Pinpoint the cell where the given text exists, returning its [X, Y] midpoint coordinate. 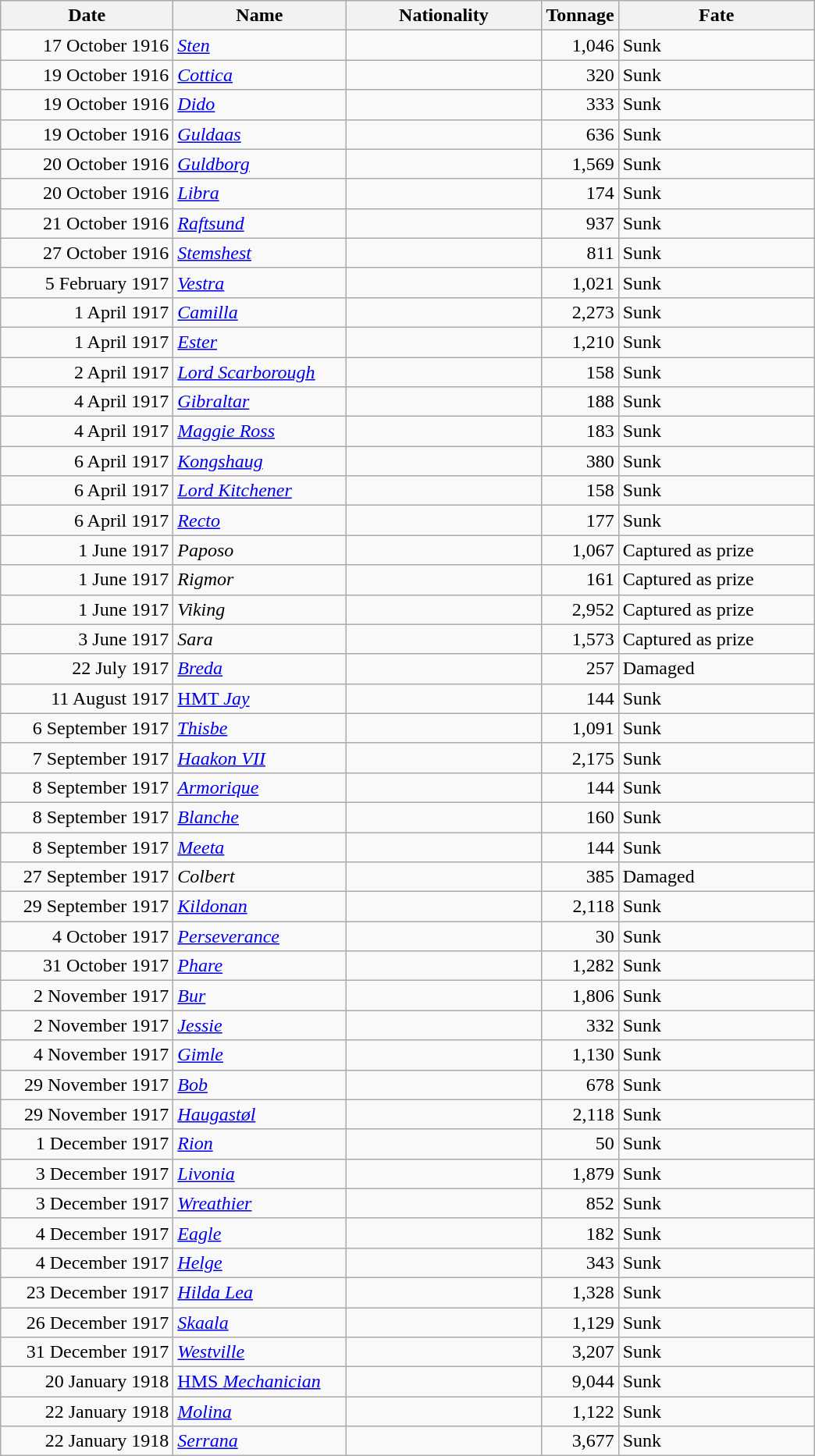
385 [580, 877]
1,573 [580, 639]
11 August 1917 [87, 698]
2,952 [580, 609]
Libra [259, 194]
Thisbe [259, 728]
1,091 [580, 728]
1,046 [580, 45]
Skaala [259, 1323]
Helge [259, 1262]
1,129 [580, 1323]
2 April 1917 [87, 372]
Vestra [259, 282]
Gimle [259, 1055]
Wreathier [259, 1203]
1,021 [580, 282]
Livonia [259, 1174]
Phare [259, 966]
Viking [259, 609]
Lord Scarborough [259, 372]
27 October 1916 [87, 253]
Rigmor [259, 580]
Camilla [259, 312]
6 September 1917 [87, 728]
636 [580, 134]
380 [580, 461]
1,122 [580, 1412]
27 September 1917 [87, 877]
343 [580, 1262]
Eagle [259, 1233]
Guldaas [259, 134]
Perseverance [259, 936]
Recto [259, 520]
937 [580, 223]
Paposo [259, 550]
2,175 [580, 758]
177 [580, 520]
Raftsund [259, 223]
Bur [259, 996]
50 [580, 1144]
31 December 1917 [87, 1352]
852 [580, 1203]
1,130 [580, 1055]
Ester [259, 342]
HMS Mechanician [259, 1382]
HMT Jay [259, 698]
Fate [717, 16]
4 October 1917 [87, 936]
333 [580, 105]
9,044 [580, 1382]
21 October 1916 [87, 223]
22 July 1917 [87, 669]
Haugastøl [259, 1114]
1 December 1917 [87, 1144]
17 October 1916 [87, 45]
Rion [259, 1144]
Serrana [259, 1441]
1,210 [580, 342]
257 [580, 669]
320 [580, 75]
Hilda Lea [259, 1292]
Armorique [259, 787]
Colbert [259, 877]
1,879 [580, 1174]
Kongshaug [259, 461]
23 December 1917 [87, 1292]
Sten [259, 45]
7 September 1917 [87, 758]
Meeta [259, 847]
811 [580, 253]
Nationality [443, 16]
Cottica [259, 75]
Molina [259, 1412]
174 [580, 194]
20 January 1918 [87, 1382]
1,067 [580, 550]
Bob [259, 1085]
4 November 1917 [87, 1055]
Maggie Ross [259, 431]
26 December 1917 [87, 1323]
Dido [259, 105]
3,207 [580, 1352]
Date [87, 16]
Haakon VII [259, 758]
31 October 1917 [87, 966]
Stemshest [259, 253]
188 [580, 402]
Tonnage [580, 16]
1,806 [580, 996]
3 June 1917 [87, 639]
1,328 [580, 1292]
Name [259, 16]
Guldborg [259, 164]
Breda [259, 669]
1,569 [580, 164]
5 February 1917 [87, 282]
182 [580, 1233]
30 [580, 936]
183 [580, 431]
Blanche [259, 817]
Kildonan [259, 907]
Gibraltar [259, 402]
Westville [259, 1352]
2,273 [580, 312]
3,677 [580, 1441]
29 September 1917 [87, 907]
Jessie [259, 1025]
1,282 [580, 966]
Lord Kitchener [259, 491]
161 [580, 580]
Sara [259, 639]
332 [580, 1025]
678 [580, 1085]
160 [580, 817]
